Search for the cell housing the specified text and yield its [x, y] center coordinate. 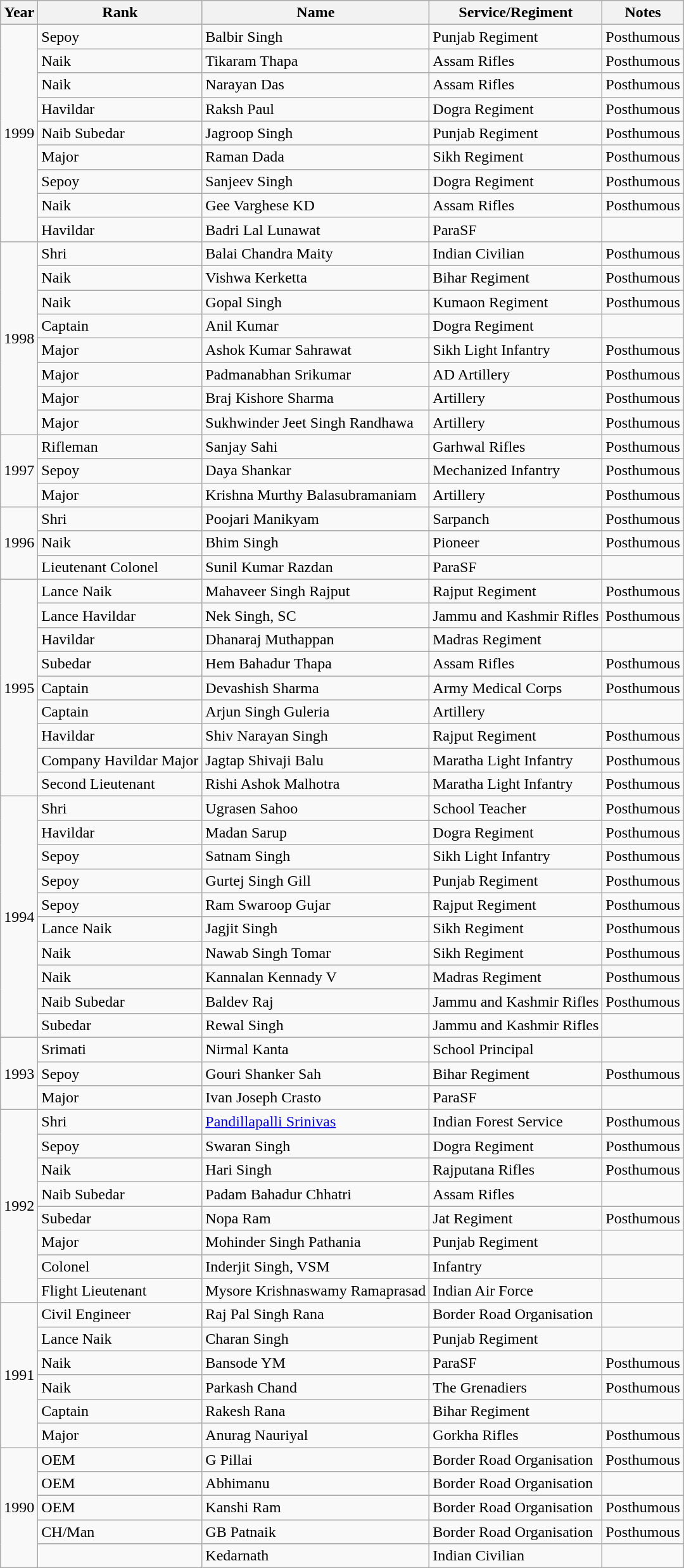
Pandillapalli Srinivas [315, 1122]
Mechanized Infantry [516, 471]
1998 [19, 338]
Abhimanu [315, 1484]
Nopa Ram [315, 1218]
Company Havildar Major [120, 760]
School Teacher [516, 808]
Garhwal Rifles [516, 447]
Krishna Murthy Balasubramaniam [315, 495]
Dhanaraj Muthappan [315, 639]
AD Artillery [516, 374]
Rank [120, 13]
Rishi Ashok Malhotra [315, 784]
Sarpanch [516, 519]
Mysore Krishnaswamy Ramaprasad [315, 1291]
Sunil Kumar Razdan [315, 567]
Padam Bahadur Chhatri [315, 1194]
1993 [19, 1073]
Kedarnath [315, 1556]
Rewal Singh [315, 1025]
Flight Lieutenant [120, 1291]
Pioneer [516, 543]
Indian Forest Service [516, 1122]
Raksh Paul [315, 109]
Charan Singh [315, 1339]
Army Medical Corps [516, 687]
1999 [19, 133]
Hem Bahadur Thapa [315, 663]
Hari Singh [315, 1170]
Gorkha Rifles [516, 1435]
Jagroop Singh [315, 133]
Narayan Das [315, 85]
Madan Sarup [315, 832]
Arjun Singh Guleria [315, 712]
Name [315, 13]
Nawab Singh Tomar [315, 953]
Notes [643, 13]
Kannalan Kennady V [315, 977]
Lance Havildar [120, 615]
Swaran Singh [315, 1146]
1994 [19, 917]
Badri Lal Lunawat [315, 229]
Year [19, 13]
Gee Varghese KD [315, 205]
Raman Dada [315, 157]
Parkash Chand [315, 1387]
Devashish Sharma [315, 687]
The Grenadiers [516, 1387]
Civil Engineer [120, 1315]
Ugrasen Sahoo [315, 808]
Sukhwinder Jeet Singh Randhawa [315, 423]
Rakesh Rana [315, 1411]
Ivan Joseph Crasto [315, 1098]
Nek Singh, SC [315, 615]
1992 [19, 1206]
Baldev Raj [315, 1001]
Bhim Singh [315, 543]
Anil Kumar [315, 326]
Jagjit Singh [315, 929]
Braj Kishore Sharma [315, 398]
Vishwa Kerketta [315, 277]
Kumaon Regiment [516, 302]
Srimati [120, 1049]
1997 [19, 471]
Tikaram Thapa [315, 61]
Indian Air Force [516, 1291]
Gurtej Singh Gill [315, 881]
Balai Chandra Maity [315, 253]
Infantry [516, 1266]
Rajputana Rifles [516, 1170]
Raj Pal Singh Rana [315, 1315]
Inderjit Singh, VSM [315, 1266]
Daya Shankar [315, 471]
School Principal [516, 1049]
Satnam Singh [315, 857]
Nirmal Kanta [315, 1049]
Sanjay Sahi [315, 447]
Mohinder Singh Pathania [315, 1242]
Ram Swaroop Gujar [315, 905]
1991 [19, 1375]
Bansode YM [315, 1363]
Ashok Kumar Sahrawat [315, 350]
Padmanabhan Srikumar [315, 374]
Kanshi Ram [315, 1508]
Sanjeev Singh [315, 181]
Second Lieutenant [120, 784]
Balbir Singh [315, 37]
G Pillai [315, 1459]
1996 [19, 543]
Mahaveer Singh Rajput [315, 591]
Jat Regiment [516, 1218]
CH/Man [120, 1532]
Gouri Shanker Sah [315, 1074]
Rifleman [120, 447]
Service/Regiment [516, 13]
GB Patnaik [315, 1532]
1990 [19, 1507]
Gopal Singh [315, 302]
1995 [19, 688]
Lieutenant Colonel [120, 567]
Poojari Manikyam [315, 519]
Jagtap Shivaji Balu [315, 760]
Colonel [120, 1266]
Shiv Narayan Singh [315, 736]
Anurag Nauriyal [315, 1435]
